Output the [X, Y] coordinate of the center of the cell containing the given text.  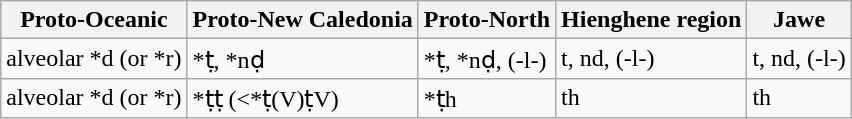
*ṭṭ (<*ṭ(V)ṭV) [302, 98]
Hienghene region [652, 20]
Proto-Oceanic [94, 20]
*ṭ, *nḍ [302, 59]
Proto-North [486, 20]
*ṭ, *nḍ, (-l-) [486, 59]
*ṭh [486, 98]
Jawe [799, 20]
Proto-New Caledonia [302, 20]
